Find where the given text appears and provide that cell's center as (x, y) coordinate. 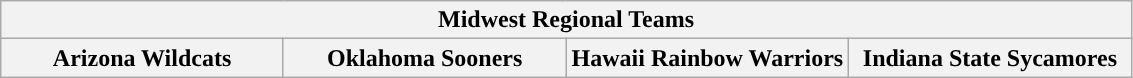
Hawaii Rainbow Warriors (708, 58)
Arizona Wildcats (142, 58)
Midwest Regional Teams (566, 20)
Oklahoma Sooners (424, 58)
Indiana State Sycamores (990, 58)
